Determine the (x, y) coordinate at the center of the cell enclosing the given text.  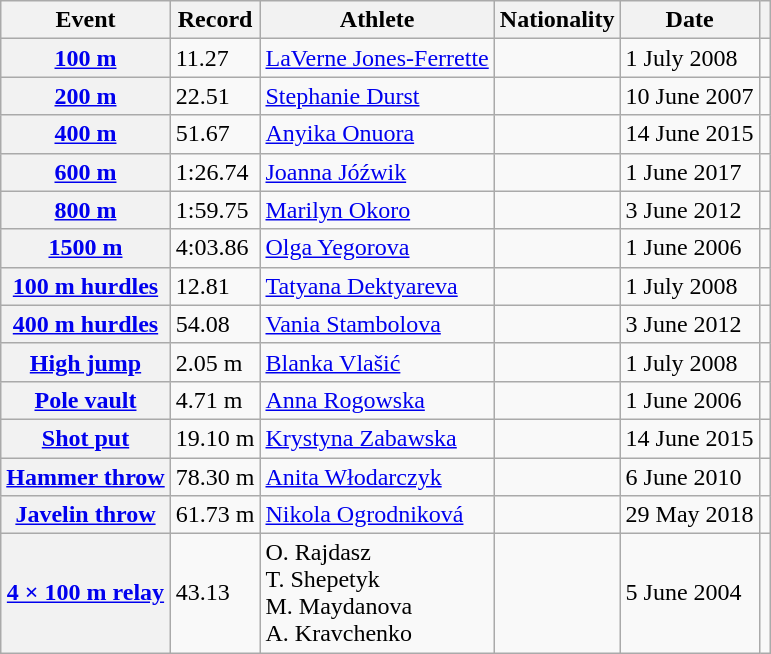
O. RajdaszT. Shepetyk M. MaydanovaA. Kravchenko (377, 594)
Shot put (86, 438)
Anyika Onuora (377, 134)
400 m (86, 134)
Marilyn Okoro (377, 210)
29 May 2018 (690, 515)
4:03.86 (215, 248)
4.71 m (215, 400)
Stephanie Durst (377, 96)
Nationality (557, 20)
Javelin throw (86, 515)
4 × 100 m relay (86, 594)
600 m (86, 172)
Tatyana Dektyareva (377, 286)
Vania Stambolova (377, 324)
Hammer throw (86, 477)
200 m (86, 96)
Anita Włodarczyk (377, 477)
Pole vault (86, 400)
Joanna Jóźwik (377, 172)
Anna Rogowska (377, 400)
Athlete (377, 20)
12.81 (215, 286)
6 June 2010 (690, 477)
1:26.74 (215, 172)
800 m (86, 210)
Nikola Ogrodniková (377, 515)
400 m hurdles (86, 324)
11.27 (215, 58)
100 m hurdles (86, 286)
61.73 m (215, 515)
1500 m (86, 248)
54.08 (215, 324)
Record (215, 20)
19.10 m (215, 438)
100 m (86, 58)
10 June 2007 (690, 96)
High jump (86, 362)
22.51 (215, 96)
78.30 m (215, 477)
5 June 2004 (690, 594)
1 June 2017 (690, 172)
Blanka Vlašić (377, 362)
43.13 (215, 594)
Krystyna Zabawska (377, 438)
LaVerne Jones-Ferrette (377, 58)
Date (690, 20)
51.67 (215, 134)
1:59.75 (215, 210)
Olga Yegorova (377, 248)
2.05 m (215, 362)
Event (86, 20)
